Provide the [x, y] coordinate of the cell's center where the given text is located.  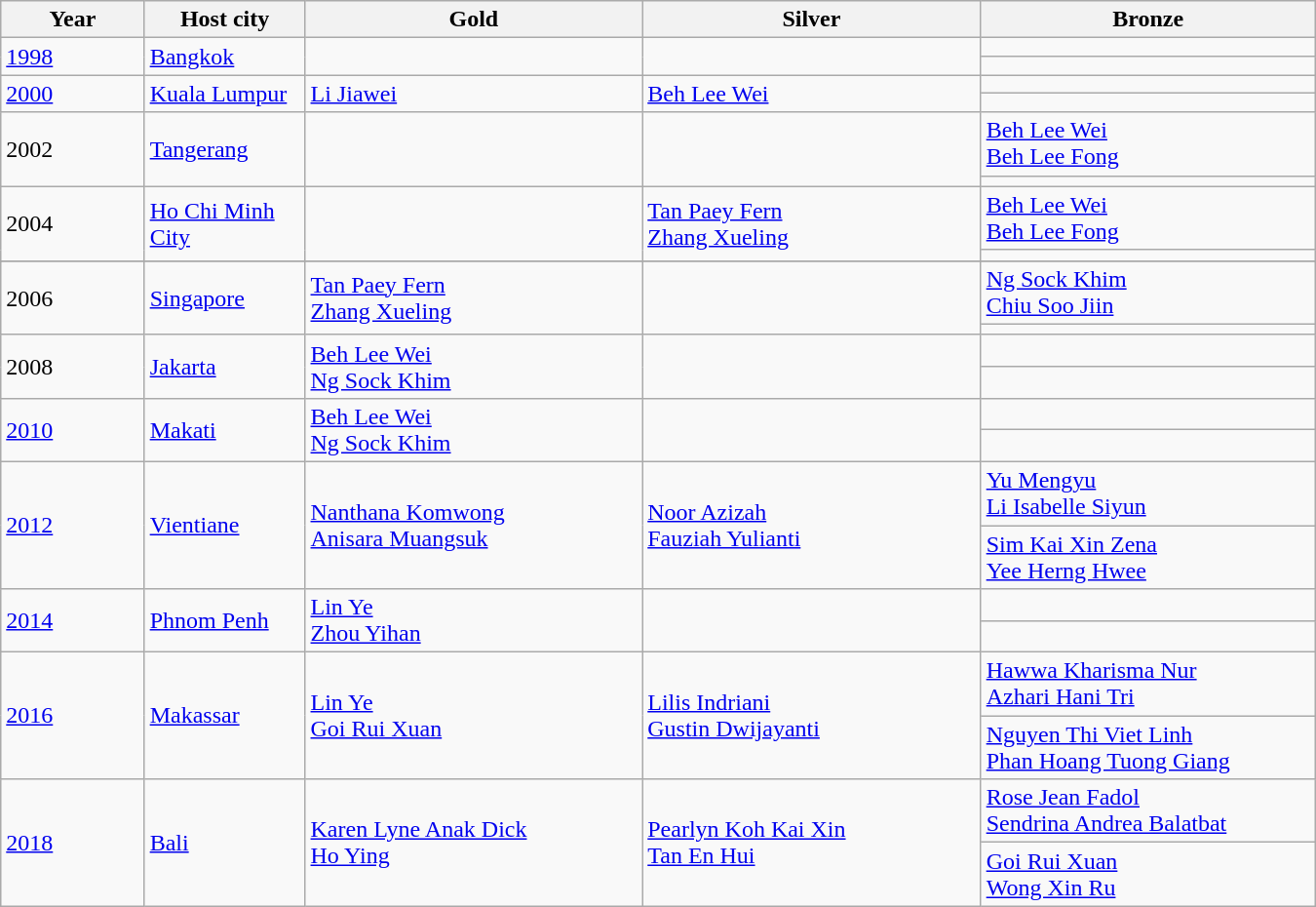
Karen Lyne Anak Dick Ho Ying [474, 843]
Beh Lee Wei [811, 94]
2016 [72, 716]
Rose Jean Fadol Sendrina Andrea Balatbat [1148, 811]
2018 [72, 843]
Silver [811, 20]
Li Jiawei [474, 94]
Host city [224, 20]
2004 [72, 223]
Tangerang [224, 149]
Pearlyn Koh Kai Xin Tan En Hui [811, 843]
Ng Sock Khim Chiu Soo Jiin [1148, 293]
Bronze [1148, 20]
Noor Azizah Fauziah Yulianti [811, 525]
Gold [474, 20]
Makati [224, 429]
Bali [224, 843]
Vientiane [224, 525]
Hawwa Kharisma Nur Azhari Hani Tri [1148, 685]
Singapore [224, 297]
Yu Mengyu Li Isabelle Siyun [1148, 493]
2010 [72, 429]
Lilis Indriani Gustin Dwijayanti [811, 716]
Nanthana Komwong Anisara Muangsuk [474, 525]
Sim Kai Xin Zena Yee Herng Hwee [1148, 556]
Lin Ye Goi Rui Xuan [474, 716]
Goi Rui Xuan Wong Xin Ru [1148, 874]
1998 [72, 57]
2002 [72, 149]
Bangkok [224, 57]
Nguyen Thi Viet Linh Phan Hoang Tuong Giang [1148, 747]
Phnom Penh [224, 620]
2014 [72, 620]
Makassar [224, 716]
Jakarta [224, 367]
2008 [72, 367]
2006 [72, 297]
2000 [72, 94]
Year [72, 20]
Ho Chi Minh City [224, 223]
2012 [72, 525]
Kuala Lumpur [224, 94]
Lin Ye Zhou Yihan [474, 620]
